Capture the cell that displays the provided text and extract its (X, Y) central coordinate. 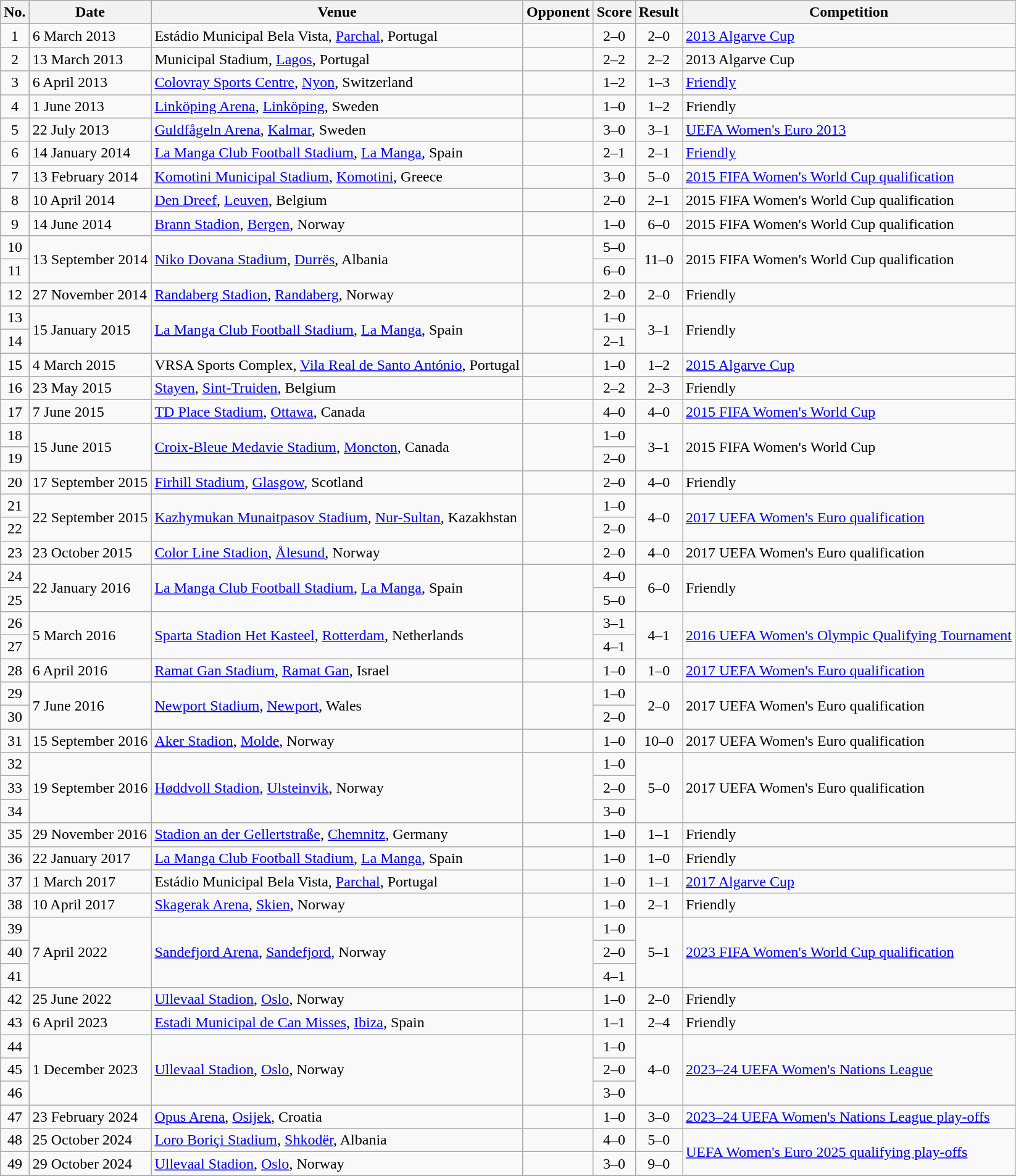
Stadion an der Gellertstraße, Chemnitz, Germany (337, 835)
Kazhymukan Munaitpasov Stadium, Nur-Sultan, Kazakhstan (337, 517)
13 (15, 318)
Loro Boriçi Stadium, Shkodër, Albania (337, 1140)
Guldfågeln Arena, Kalmar, Sweden (337, 130)
31 (15, 741)
2016 UEFA Women's Olympic Qualifying Tournament (849, 635)
19 (15, 459)
Newport Stadium, Newport, Wales (337, 706)
27 November 2014 (90, 294)
15 January 2015 (90, 330)
25 October 2024 (90, 1140)
39 (15, 928)
27 (15, 646)
Color Line Stadion, Ålesund, Norway (337, 553)
15 (15, 365)
32 (15, 764)
14 June 2014 (90, 223)
37 (15, 882)
47 (15, 1117)
Score (614, 12)
17 September 2015 (90, 482)
14 January 2014 (90, 153)
Croix-Bleue Medavie Stadium, Moncton, Canada (337, 447)
Linköping Arena, Linköping, Sweden (337, 106)
15 June 2015 (90, 447)
Aker Stadion, Molde, Norway (337, 741)
25 June 2022 (90, 999)
43 (15, 1022)
Den Dreef, Leuven, Belgium (337, 200)
6 March 2013 (90, 36)
5 (15, 130)
10 (15, 247)
Sparta Stadion Het Kasteel, Rotterdam, Netherlands (337, 635)
28 (15, 670)
2017 Algarve Cup (849, 882)
13 September 2014 (90, 259)
40 (15, 952)
2–3 (659, 388)
Competition (849, 12)
9–0 (659, 1164)
7 (15, 177)
Colovray Sports Centre, Nyon, Switzerland (337, 83)
3 (15, 83)
Sandefjord Arena, Sandefjord, Norway (337, 952)
7 June 2016 (90, 706)
Brann Stadion, Bergen, Norway (337, 223)
41 (15, 975)
8 (15, 200)
45 (15, 1070)
Komotini Municipal Stadium, Komotini, Greece (337, 177)
49 (15, 1164)
Firhill Stadium, Glasgow, Scotland (337, 482)
6 (15, 153)
10 April 2014 (90, 200)
7 April 2022 (90, 952)
Estadi Municipal de Can Misses, Ibiza, Spain (337, 1022)
33 (15, 788)
21 (15, 506)
29 (15, 694)
46 (15, 1093)
24 (15, 576)
22 September 2015 (90, 517)
7 June 2015 (90, 412)
VRSA Sports Complex, Vila Real de Santo António, Portugal (337, 365)
22 January 2016 (90, 588)
20 (15, 482)
23 (15, 553)
26 (15, 623)
Opus Arena, Osijek, Croatia (337, 1117)
13 March 2013 (90, 59)
UEFA Women's Euro 2025 qualifying play-offs (849, 1152)
Date (90, 12)
Ramat Gan Stadium, Ramat Gan, Israel (337, 670)
14 (15, 341)
13 February 2014 (90, 177)
6 April 2016 (90, 670)
Stayen, Sint-Truiden, Belgium (337, 388)
6 April 2013 (90, 83)
23 February 2024 (90, 1117)
2023–24 UEFA Women's Nations League play-offs (849, 1117)
Municipal Stadium, Lagos, Portugal (337, 59)
17 (15, 412)
2015 Algarve Cup (849, 365)
29 November 2016 (90, 835)
16 (15, 388)
25 (15, 599)
22 July 2013 (90, 130)
29 October 2024 (90, 1164)
48 (15, 1140)
2 (15, 59)
6 April 2023 (90, 1022)
38 (15, 905)
15 September 2016 (90, 741)
22 January 2017 (90, 858)
2023 FIFA Women's World Cup qualification (849, 952)
UEFA Women's Euro 2013 (849, 130)
42 (15, 999)
1 (15, 36)
1 March 2017 (90, 882)
30 (15, 717)
1 December 2023 (90, 1070)
4 March 2015 (90, 365)
9 (15, 223)
23 October 2015 (90, 553)
34 (15, 811)
22 (15, 529)
44 (15, 1046)
1–3 (659, 83)
Venue (337, 12)
1 June 2013 (90, 106)
36 (15, 858)
10 April 2017 (90, 905)
Skagerak Arena, Skien, Norway (337, 905)
No. (15, 12)
35 (15, 835)
18 (15, 435)
19 September 2016 (90, 788)
10–0 (659, 741)
12 (15, 294)
5 March 2016 (90, 635)
2–4 (659, 1022)
11–0 (659, 259)
23 May 2015 (90, 388)
TD Place Stadium, Ottawa, Canada (337, 412)
Result (659, 12)
Opponent (558, 12)
Randaberg Stadion, Randaberg, Norway (337, 294)
4 (15, 106)
Høddvoll Stadion, Ulsteinvik, Norway (337, 788)
5–1 (659, 952)
11 (15, 270)
Niko Dovana Stadium, Durrës, Albania (337, 259)
2023–24 UEFA Women's Nations League (849, 1070)
